Determine the [x, y] coordinate at the center of the cell enclosing the given text.  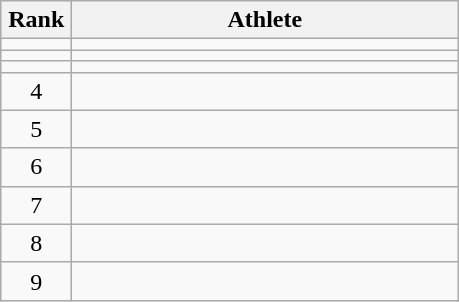
8 [36, 243]
Rank [36, 20]
5 [36, 129]
Athlete [265, 20]
6 [36, 167]
4 [36, 91]
7 [36, 205]
9 [36, 281]
